Search for the cell housing the specified text and yield its (x, y) center coordinate. 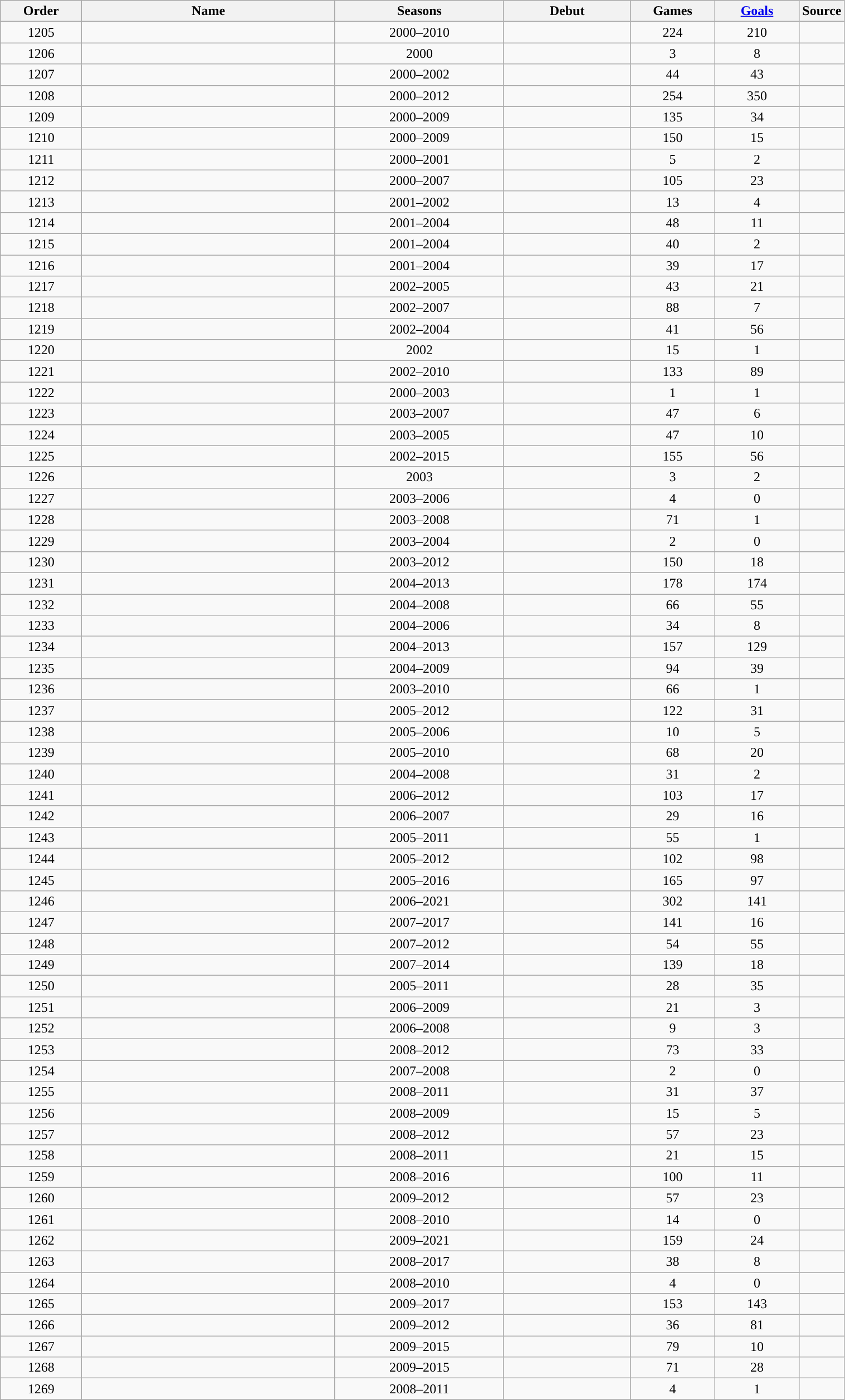
29 (673, 816)
Games (673, 11)
1237 (41, 711)
38 (673, 1261)
153 (673, 1304)
1262 (41, 1240)
Seasons (419, 11)
1258 (41, 1156)
2004–2006 (419, 626)
1208 (41, 96)
2000–2012 (419, 96)
2007–2012 (419, 944)
54 (673, 944)
1232 (41, 604)
41 (673, 329)
1259 (41, 1177)
129 (757, 647)
2003–2012 (419, 562)
1230 (41, 562)
94 (673, 668)
Name (208, 11)
2002–2015 (419, 456)
2006–2021 (419, 901)
2005–2016 (419, 880)
2005–2010 (419, 753)
2004–2009 (419, 668)
2003–2010 (419, 689)
1246 (41, 901)
Order (41, 11)
2007–2014 (419, 965)
89 (757, 371)
1251 (41, 1007)
1249 (41, 965)
6 (757, 414)
1265 (41, 1304)
1229 (41, 541)
1233 (41, 626)
2009–2021 (419, 1240)
1240 (41, 774)
102 (673, 859)
1220 (41, 350)
2000–2003 (419, 393)
1221 (41, 371)
350 (757, 96)
1216 (41, 266)
1241 (41, 795)
2008–2016 (419, 1177)
2008–2017 (419, 1261)
1244 (41, 859)
36 (673, 1325)
44 (673, 75)
1255 (41, 1092)
1248 (41, 944)
210 (757, 32)
1264 (41, 1282)
1213 (41, 202)
122 (673, 711)
2003–2008 (419, 520)
174 (757, 583)
1212 (41, 180)
1210 (41, 138)
1247 (41, 922)
103 (673, 795)
224 (673, 32)
1223 (41, 414)
35 (757, 986)
302 (673, 901)
2003–2005 (419, 435)
2006–2009 (419, 1007)
98 (757, 859)
2009–2017 (419, 1304)
1236 (41, 689)
40 (673, 244)
165 (673, 880)
88 (673, 308)
1222 (41, 393)
2002 (419, 350)
1217 (41, 287)
1243 (41, 838)
1238 (41, 732)
1266 (41, 1325)
1207 (41, 75)
2002–2007 (419, 308)
2003–2004 (419, 541)
1205 (41, 32)
1224 (41, 435)
100 (673, 1177)
143 (757, 1304)
1206 (41, 53)
157 (673, 647)
20 (757, 753)
9 (673, 1029)
Debut (567, 11)
13 (673, 202)
1267 (41, 1347)
68 (673, 753)
1214 (41, 223)
2006–2008 (419, 1029)
1257 (41, 1134)
1231 (41, 583)
133 (673, 371)
2000–2002 (419, 75)
2003 (419, 477)
2008–2009 (419, 1113)
178 (673, 583)
2001–2002 (419, 202)
159 (673, 1240)
48 (673, 223)
1227 (41, 498)
1268 (41, 1368)
2006–2007 (419, 816)
1235 (41, 668)
1209 (41, 117)
2000–2001 (419, 159)
37 (757, 1092)
1228 (41, 520)
2007–2017 (419, 922)
73 (673, 1050)
Goals (757, 11)
1242 (41, 816)
105 (673, 180)
1211 (41, 159)
1253 (41, 1050)
1261 (41, 1219)
2000–2007 (419, 180)
1226 (41, 477)
2000 (419, 53)
97 (757, 880)
2003–2007 (419, 414)
2007–2008 (419, 1071)
2005–2006 (419, 732)
1239 (41, 753)
1263 (41, 1261)
81 (757, 1325)
135 (673, 117)
1254 (41, 1071)
1245 (41, 880)
2002–2010 (419, 371)
24 (757, 1240)
2000–2010 (419, 32)
1252 (41, 1029)
139 (673, 965)
7 (757, 308)
1215 (41, 244)
155 (673, 456)
1250 (41, 986)
1269 (41, 1389)
2002–2004 (419, 329)
2006–2012 (419, 795)
79 (673, 1347)
1234 (41, 647)
1225 (41, 456)
254 (673, 96)
33 (757, 1050)
2003–2006 (419, 498)
1218 (41, 308)
1219 (41, 329)
1256 (41, 1113)
Source (822, 11)
14 (673, 1219)
1260 (41, 1198)
2002–2005 (419, 287)
